Pinpoint the cell where the given text exists, returning its [x, y] midpoint coordinate. 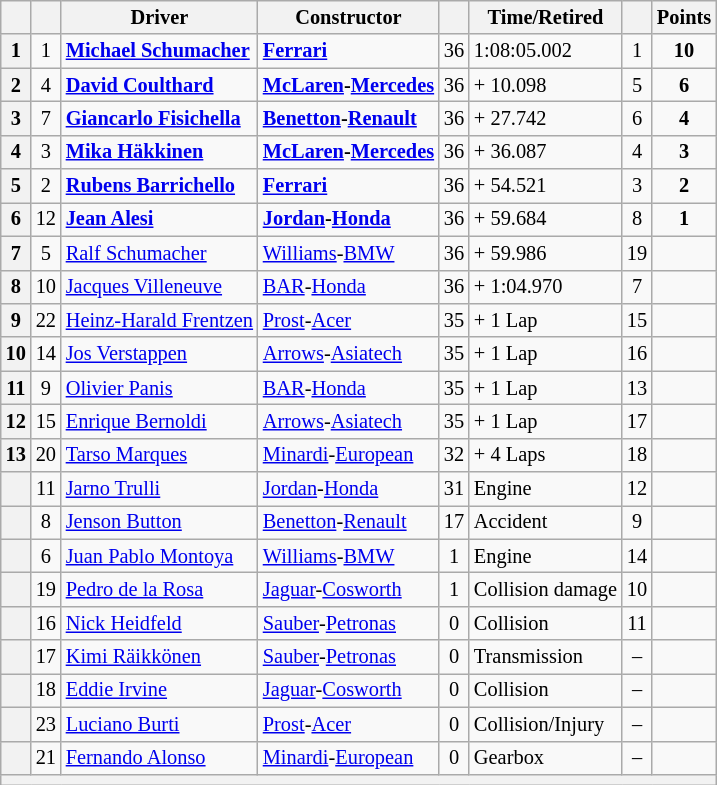
Tarso Marques [160, 455]
+ 10.098 [546, 85]
David Coulthard [160, 85]
+ 54.521 [546, 186]
Accident [546, 522]
Giancarlo Fisichella [160, 118]
Enrique Bernoldi [160, 421]
Kimi Räikkönen [160, 657]
Collision damage [546, 589]
Jenson Button [160, 522]
Olivier Panis [160, 388]
Heinz-Harald Frentzen [160, 320]
21 [46, 758]
32 [454, 455]
Collision/Injury [546, 724]
+ 4 Laps [546, 455]
Jarno Trulli [160, 489]
Constructor [348, 17]
Jacques Villeneuve [160, 287]
Ralf Schumacher [160, 253]
Driver [160, 17]
+ 59.986 [546, 253]
Points [684, 17]
Fernando Alonso [160, 758]
Michael Schumacher [160, 51]
Juan Pablo Montoya [160, 556]
Eddie Irvine [160, 690]
Pedro de la Rosa [160, 589]
Rubens Barrichello [160, 186]
Jos Verstappen [160, 354]
Time/Retired [546, 17]
+ 1:04.970 [546, 287]
Luciano Burti [160, 724]
22 [46, 320]
20 [46, 455]
+ 27.742 [546, 118]
+ 36.087 [546, 152]
Mika Häkkinen [160, 152]
23 [46, 724]
Gearbox [546, 758]
31 [454, 489]
Nick Heidfeld [160, 623]
+ 59.684 [546, 219]
Jean Alesi [160, 219]
Transmission [546, 657]
1:08:05.002 [546, 51]
